Provide the [X, Y] coordinate of the cell's center where the given text is located.  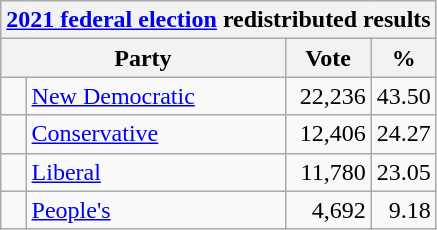
22,236 [328, 96]
23.05 [404, 172]
11,780 [328, 172]
Conservative [156, 134]
24.27 [404, 134]
% [404, 58]
12,406 [328, 134]
4,692 [328, 210]
New Democratic [156, 96]
Vote [328, 58]
People's [156, 210]
Liberal [156, 172]
43.50 [404, 96]
2021 federal election redistributed results [218, 20]
9.18 [404, 210]
Party [143, 58]
